Identify which cell holds the provided text, then report its [X, Y] central coordinate. 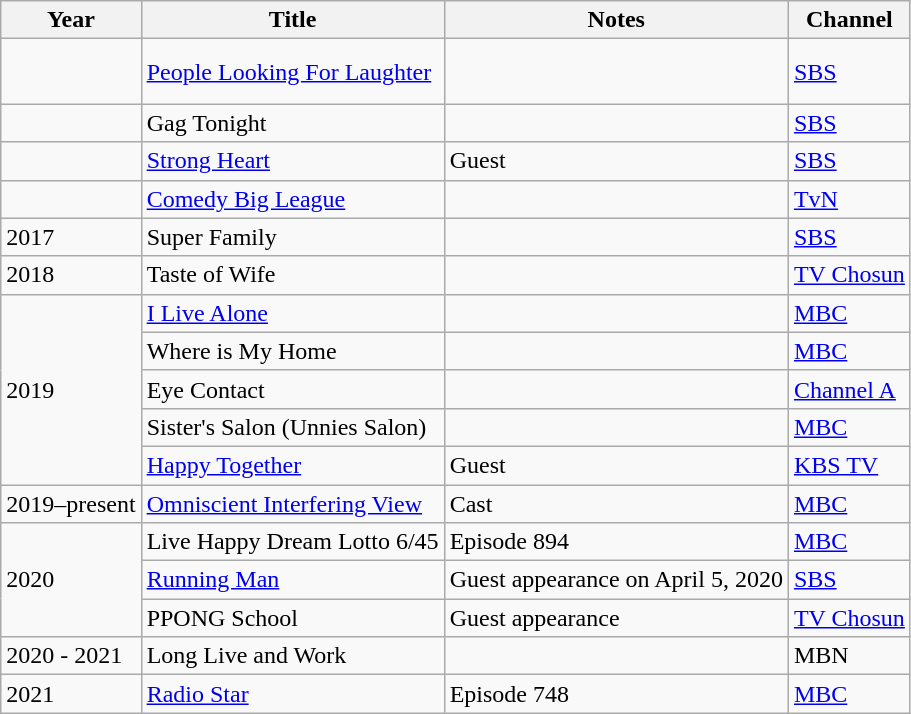
Gag Tonight [292, 123]
Taste of Wife [292, 275]
Sister's Salon (Unnies Salon) [292, 427]
Episode 748 [616, 694]
Channel [849, 20]
TvN [849, 199]
Happy Together [292, 465]
2019–present [71, 503]
2019 [71, 389]
Notes [616, 20]
Title [292, 20]
Super Family [292, 237]
Omniscient Interfering View [292, 503]
Live Happy Dream Lotto 6/45 [292, 542]
Where is My Home [292, 351]
Radio Star [292, 694]
Guest appearance on April 5, 2020 [616, 580]
Channel A [849, 389]
Comedy Big League [292, 199]
2020 [71, 580]
2018 [71, 275]
2020 - 2021 [71, 656]
Guest appearance [616, 618]
Long Live and Work [292, 656]
KBS TV [849, 465]
Cast [616, 503]
Year [71, 20]
2017 [71, 237]
Eye Contact [292, 389]
MBN [849, 656]
I Live Alone [292, 313]
2021 [71, 694]
PPONG School [292, 618]
Running Man [292, 580]
Episode 894 [616, 542]
People Looking For Laughter [292, 72]
Strong Heart [292, 161]
